Scan for the cell matching the given text and deliver its (X, Y) coordinate at center. 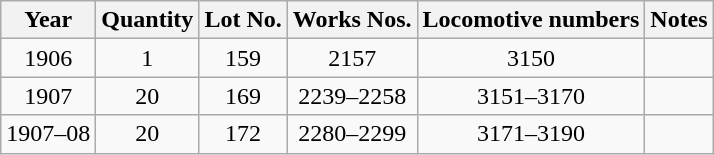
1 (148, 58)
159 (243, 58)
2157 (352, 58)
Year (48, 20)
169 (243, 96)
3171–3190 (531, 134)
3151–3170 (531, 96)
3150 (531, 58)
1907–08 (48, 134)
1906 (48, 58)
Lot No. (243, 20)
1907 (48, 96)
Quantity (148, 20)
Notes (679, 20)
2239–2258 (352, 96)
2280–2299 (352, 134)
Locomotive numbers (531, 20)
Works Nos. (352, 20)
172 (243, 134)
